From the cell containing the given text, extract its center point as (X, Y) coordinate. 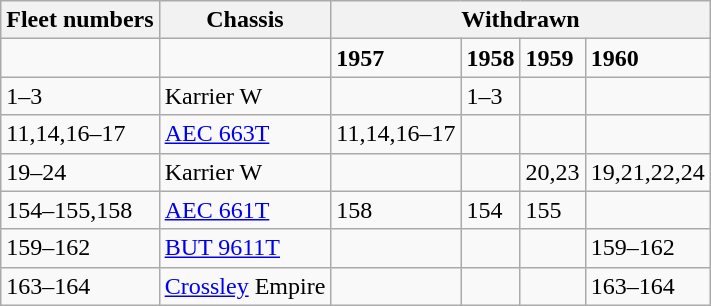
19,21,22,24 (648, 172)
154 (490, 210)
Fleet numbers (80, 20)
Chassis (245, 20)
AEC 661T (245, 210)
BUT 9611T (245, 248)
Withdrawn (520, 20)
155 (552, 210)
AEC 663T (245, 134)
158 (396, 210)
Crossley Empire (245, 286)
20,23 (552, 172)
19–24 (80, 172)
1960 (648, 58)
1957 (396, 58)
1959 (552, 58)
1958 (490, 58)
154–155,158 (80, 210)
